Extract the (X, Y) coordinate from the center of the cell holding the provided text.  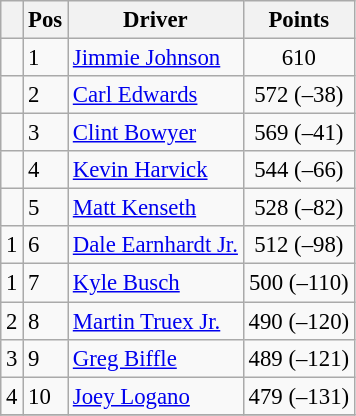
Joey Logano (156, 396)
10 (46, 396)
Jimmie Johnson (156, 58)
Kyle Busch (156, 283)
572 (–38) (298, 95)
Kevin Harvick (156, 170)
544 (–66) (298, 170)
Matt Kenseth (156, 208)
479 (–131) (298, 396)
5 (46, 208)
569 (–41) (298, 133)
Clint Bowyer (156, 133)
Pos (46, 20)
7 (46, 283)
512 (–98) (298, 245)
9 (46, 358)
610 (298, 58)
489 (–121) (298, 358)
Dale Earnhardt Jr. (156, 245)
Carl Edwards (156, 95)
Greg Biffle (156, 358)
490 (–120) (298, 321)
Points (298, 20)
6 (46, 245)
Driver (156, 20)
8 (46, 321)
Martin Truex Jr. (156, 321)
528 (–82) (298, 208)
500 (–110) (298, 283)
